Scan for the cell matching the given text and deliver its [X, Y] coordinate at center. 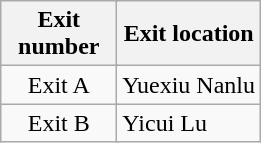
Yuexiu Nanlu [189, 85]
Exit A [59, 85]
Exit B [59, 123]
Yicui Lu [189, 123]
Exit number [59, 34]
Exit location [189, 34]
